Provide the (X, Y) coordinate of the cell's center where the given text is located.  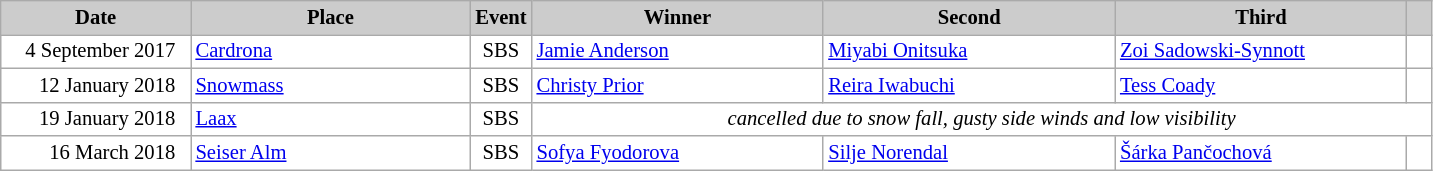
Silje Norendal (969, 153)
16 March 2018 (96, 153)
Jamie Anderson (678, 51)
Place (330, 17)
Event (500, 17)
Cardrona (330, 51)
4 September 2017 (96, 51)
Christy Prior (678, 85)
Third (1261, 17)
Seiser Alm (330, 153)
Miyabi Onitsuka (969, 51)
Šárka Pančochová (1261, 153)
Date (96, 17)
Second (969, 17)
19 January 2018 (96, 119)
Snowmass (330, 85)
Winner (678, 17)
12 January 2018 (96, 85)
cancelled due to snow fall, gusty side winds and low visibility (982, 119)
Sofya Fyodorova (678, 153)
Zoi Sadowski-Synnott (1261, 51)
Tess Coady (1261, 85)
Laax (330, 119)
Reira Iwabuchi (969, 85)
